Return [x, y] of the center of cell containing provided text 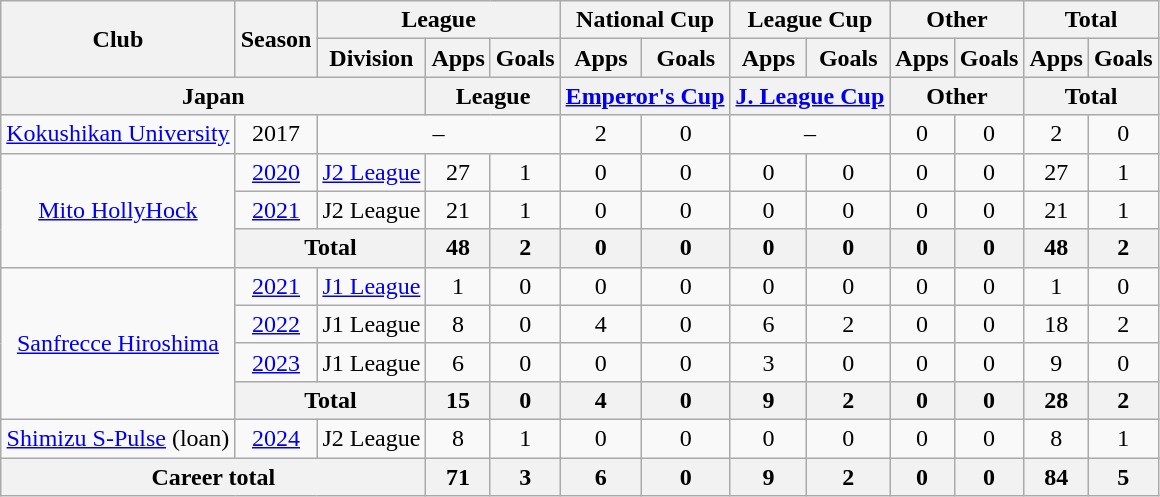
5 [1123, 477]
Emperor's Cup [645, 96]
Career total [214, 477]
2017 [276, 134]
Shimizu S-Pulse (loan) [118, 438]
2023 [276, 362]
2022 [276, 324]
28 [1056, 400]
Club [118, 39]
Kokushikan University [118, 134]
Season [276, 39]
Japan [214, 96]
71 [458, 477]
84 [1056, 477]
18 [1056, 324]
2020 [276, 172]
J. League Cup [810, 96]
National Cup [645, 20]
Sanfrecce Hiroshima [118, 343]
League Cup [810, 20]
2024 [276, 438]
15 [458, 400]
Mito HollyHock [118, 210]
Division [372, 58]
